For the text-containing cell, return its midpoint in [x, y] coordinate format. 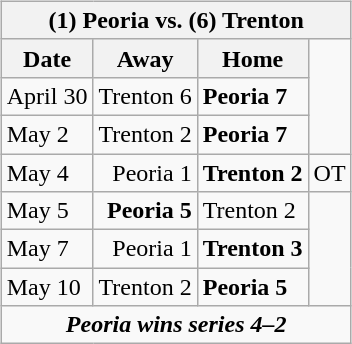
May 5 [47, 211]
Date [47, 58]
Trenton 6 [145, 96]
(1) Peoria vs. (6) Trenton [176, 20]
Trenton 3 [252, 249]
Away [145, 58]
May 7 [47, 249]
May 4 [47, 173]
OT [330, 173]
Peoria wins series 4–2 [176, 325]
Home [252, 58]
April 30 [47, 96]
May 10 [47, 287]
May 2 [47, 134]
